Return the [x, y] coordinate for the center point of the cell that contains the specified text.  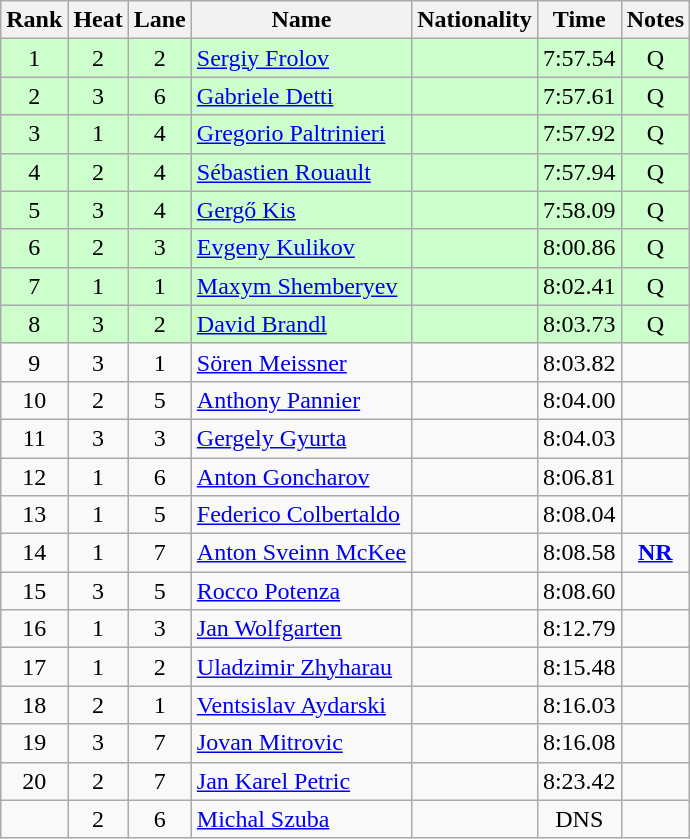
Sören Meissner [301, 362]
Anton Sveinn McKee [301, 553]
7:57.54 [579, 58]
18 [34, 705]
7:57.61 [579, 96]
8:02.41 [579, 286]
David Brandl [301, 324]
Nationality [475, 20]
Time [579, 20]
Jovan Mitrovic [301, 743]
8:04.03 [579, 438]
7:58.09 [579, 210]
Heat [98, 20]
8:00.86 [579, 248]
9 [34, 362]
Gergő Kis [301, 210]
Uladzimir Zhyharau [301, 667]
15 [34, 591]
8:08.60 [579, 591]
Rank [34, 20]
Evgeny Kulikov [301, 248]
Maxym Shemberyev [301, 286]
Jan Wolfgarten [301, 629]
11 [34, 438]
Anthony Pannier [301, 400]
8:16.08 [579, 743]
Lane [160, 20]
8:08.04 [579, 515]
NR [655, 553]
Sébastien Rouault [301, 172]
DNS [579, 819]
8 [34, 324]
7:57.92 [579, 134]
20 [34, 781]
8:15.48 [579, 667]
8:06.81 [579, 477]
8:03.73 [579, 324]
Federico Colbertaldo [301, 515]
Rocco Potenza [301, 591]
7:57.94 [579, 172]
Michal Szuba [301, 819]
Name [301, 20]
12 [34, 477]
13 [34, 515]
Notes [655, 20]
19 [34, 743]
8:04.00 [579, 400]
Anton Goncharov [301, 477]
Jan Karel Petric [301, 781]
8:12.79 [579, 629]
Ventsislav Aydarski [301, 705]
14 [34, 553]
8:16.03 [579, 705]
8:08.58 [579, 553]
Gabriele Detti [301, 96]
17 [34, 667]
8:03.82 [579, 362]
Gregorio Paltrinieri [301, 134]
10 [34, 400]
8:23.42 [579, 781]
16 [34, 629]
Sergiy Frolov [301, 58]
Gergely Gyurta [301, 438]
